Return (X, Y) of the center of cell containing provided text 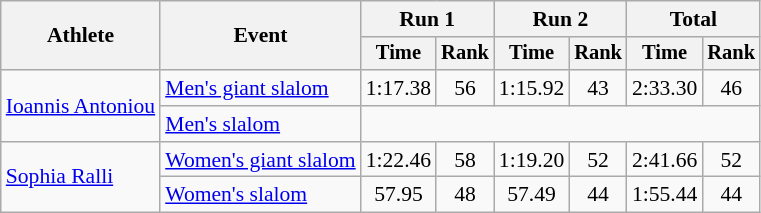
Women's slalom (260, 195)
Event (260, 36)
Ioannis Antoniou (80, 106)
1:55.44 (664, 195)
Men's giant slalom (260, 88)
Run 2 (560, 19)
56 (465, 88)
48 (465, 195)
2:41.66 (664, 160)
2:33.30 (664, 88)
1:17.38 (398, 88)
Sophia Ralli (80, 178)
Run 1 (428, 19)
1:22.46 (398, 160)
43 (598, 88)
57.95 (398, 195)
Men's slalom (260, 124)
58 (465, 160)
Women's giant slalom (260, 160)
46 (731, 88)
Athlete (80, 36)
1:19.20 (532, 160)
Total (694, 19)
1:15.92 (532, 88)
57.49 (532, 195)
